Search for the cell housing the specified text and yield its (X, Y) center coordinate. 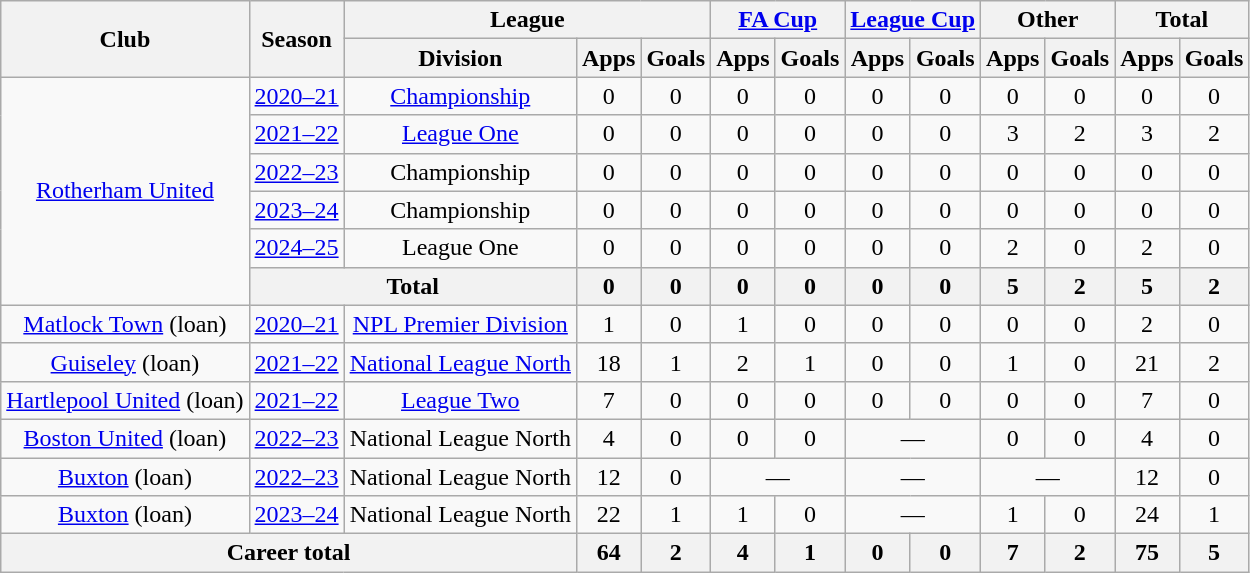
FA Cup (778, 20)
Rotherham United (125, 191)
League (527, 20)
League Two (460, 400)
NPL Premier Division (460, 324)
24 (1147, 515)
Division (460, 58)
64 (608, 553)
22 (608, 515)
Club (125, 39)
Season (296, 39)
Matlock Town (loan) (125, 324)
Hartlepool United (loan) (125, 400)
Boston United (loan) (125, 438)
Other (1048, 20)
Career total (289, 553)
League Cup (913, 20)
2024–25 (296, 248)
18 (608, 362)
Guiseley (loan) (125, 362)
21 (1147, 362)
75 (1147, 553)
